Pinpoint the cell where the given text exists, returning its [x, y] midpoint coordinate. 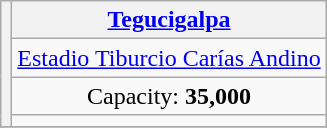
Capacity: 35,000 [169, 96]
Tegucigalpa [169, 20]
Estadio Tiburcio Carías Andino [169, 58]
